Return the [x, y] coordinate for the center point of the cell that contains the specified text.  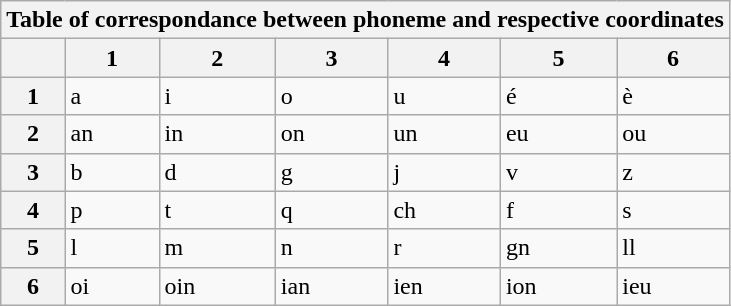
ian [332, 286]
gn [558, 248]
è [674, 96]
i [217, 96]
ieu [674, 286]
ion [558, 286]
p [112, 210]
eu [558, 134]
on [332, 134]
ll [674, 248]
n [332, 248]
z [674, 172]
q [332, 210]
ien [444, 286]
b [112, 172]
Table of correspondance between phoneme and respective coordinates [366, 20]
é [558, 96]
an [112, 134]
m [217, 248]
oin [217, 286]
t [217, 210]
g [332, 172]
a [112, 96]
j [444, 172]
oi [112, 286]
f [558, 210]
d [217, 172]
o [332, 96]
ch [444, 210]
s [674, 210]
un [444, 134]
v [558, 172]
l [112, 248]
u [444, 96]
r [444, 248]
in [217, 134]
ou [674, 134]
